Detect which cell encompasses the target text, then output its [x, y] center coordinate. 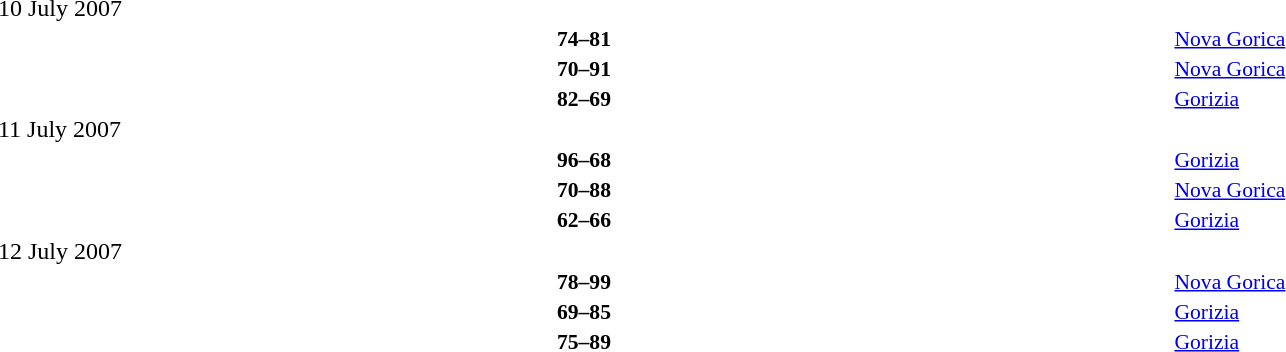
70–88 [584, 190]
78–99 [584, 282]
69–85 [584, 312]
82–69 [584, 98]
62–66 [584, 220]
70–91 [584, 68]
96–68 [584, 160]
74–81 [584, 38]
